Return the (x, y) coordinate for the center point of the cell that contains the specified text.  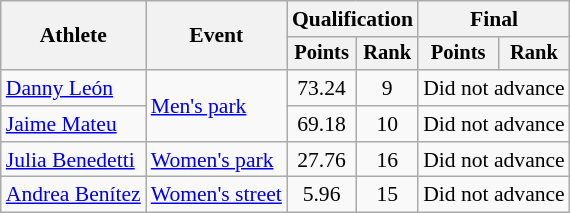
Event (216, 36)
Danny León (74, 88)
Jaime Mateu (74, 124)
Qualification (352, 19)
5.96 (322, 195)
16 (387, 160)
10 (387, 124)
Athlete (74, 36)
Andrea Benítez (74, 195)
73.24 (322, 88)
Women's park (216, 160)
Final (494, 19)
Men's park (216, 106)
9 (387, 88)
Women's street (216, 195)
27.76 (322, 160)
Julia Benedetti (74, 160)
15 (387, 195)
69.18 (322, 124)
